Return (X, Y) of the center of cell containing provided text 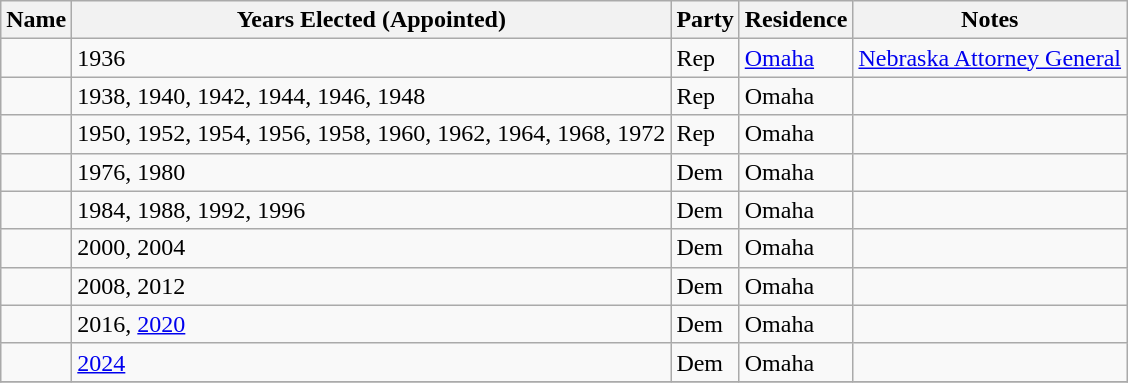
2000, 2004 (372, 248)
Notes (990, 20)
2008, 2012 (372, 286)
1984, 1988, 1992, 1996 (372, 210)
Party (705, 20)
Residence (796, 20)
1976, 1980 (372, 172)
2016, 2020 (372, 324)
2024 (372, 362)
Nebraska Attorney General (990, 58)
1950, 1952, 1954, 1956, 1958, 1960, 1962, 1964, 1968, 1972 (372, 134)
Name (36, 20)
1938, 1940, 1942, 1944, 1946, 1948 (372, 96)
1936 (372, 58)
Years Elected (Appointed) (372, 20)
